Capture the cell that displays the provided text and extract its (X, Y) central coordinate. 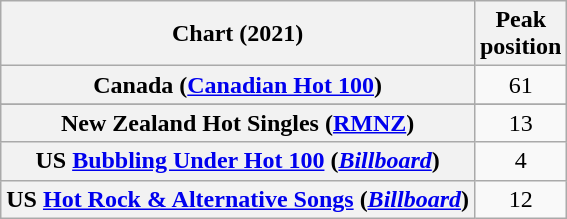
Canada (Canadian Hot 100) (238, 85)
US Bubbling Under Hot 100 (Billboard) (238, 161)
Chart (2021) (238, 34)
13 (520, 123)
4 (520, 161)
New Zealand Hot Singles (RMNZ) (238, 123)
12 (520, 199)
61 (520, 85)
Peakposition (520, 34)
US Hot Rock & Alternative Songs (Billboard) (238, 199)
